Return [X, Y] of the center of cell containing provided text 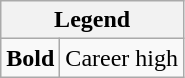
Bold [30, 58]
Legend [92, 20]
Career high [122, 58]
